Locate the cell with the specified text and output its (x, y) center coordinate. 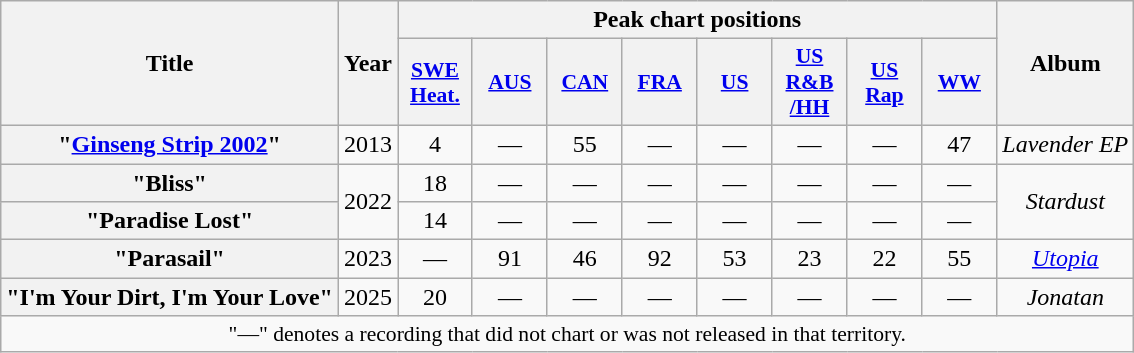
Year (368, 64)
USR&B/HH (810, 82)
18 (436, 183)
Peak chart positions (698, 20)
"Bliss" (170, 183)
AUS (510, 82)
US Rap (884, 82)
Utopia (1066, 259)
47 (960, 144)
"Ginseng Strip 2002" (170, 144)
2022 (368, 202)
91 (510, 259)
53 (734, 259)
"Paradise Lost" (170, 221)
"—" denotes a recording that did not chart or was not released in that territory. (568, 334)
Jonatan (1066, 297)
Title (170, 64)
WW (960, 82)
"Parasail" (170, 259)
4 (436, 144)
2025 (368, 297)
US (734, 82)
CAN (584, 82)
"I'm Your Dirt, I'm Your Love" (170, 297)
2013 (368, 144)
46 (584, 259)
Album (1066, 64)
SWEHeat. (436, 82)
FRA (660, 82)
Stardust (1066, 202)
2023 (368, 259)
Lavender EP (1066, 144)
20 (436, 297)
23 (810, 259)
22 (884, 259)
14 (436, 221)
92 (660, 259)
